Detect which cell encompasses the target text, then output its [x, y] center coordinate. 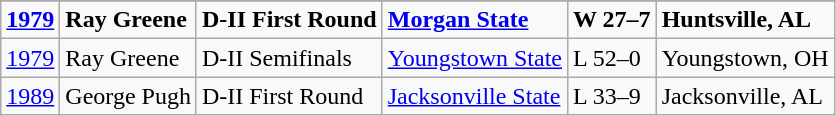
W 27–7 [612, 20]
Youngstown State [474, 58]
Huntsville, AL [745, 20]
L 52–0 [612, 58]
Youngstown, OH [745, 58]
D-II Semifinals [289, 58]
1989 [30, 96]
Jacksonville, AL [745, 96]
George Pugh [128, 96]
L 33–9 [612, 96]
Jacksonville State [474, 96]
Morgan State [474, 20]
